Scan for the cell matching the given text and deliver its [X, Y] coordinate at center. 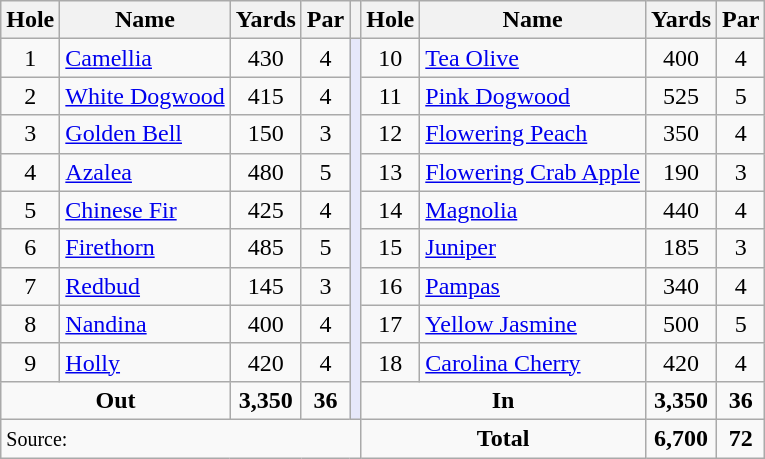
16 [390, 286]
1 [30, 58]
In [504, 400]
6,700 [680, 438]
7 [30, 286]
Pampas [533, 286]
15 [390, 248]
8 [30, 324]
Tea Olive [533, 58]
Pink Dogwood [533, 96]
440 [680, 210]
425 [266, 210]
6 [30, 248]
Carolina Cherry [533, 362]
500 [680, 324]
14 [390, 210]
White Dogwood [145, 96]
17 [390, 324]
Azalea [145, 172]
18 [390, 362]
Yellow Jasmine [533, 324]
Chinese Fir [145, 210]
Nandina [145, 324]
Camellia [145, 58]
430 [266, 58]
Magnolia [533, 210]
415 [266, 96]
Out [116, 400]
Flowering Peach [533, 134]
185 [680, 248]
Redbud [145, 286]
Golden Bell [145, 134]
11 [390, 96]
190 [680, 172]
145 [266, 286]
485 [266, 248]
525 [680, 96]
Total [504, 438]
Juniper [533, 248]
2 [30, 96]
72 [741, 438]
340 [680, 286]
Source: [181, 438]
350 [680, 134]
Holly [145, 362]
480 [266, 172]
9 [30, 362]
10 [390, 58]
13 [390, 172]
150 [266, 134]
Flowering Crab Apple [533, 172]
12 [390, 134]
Firethorn [145, 248]
